From the cell containing the given text, extract its center point as [X, Y] coordinate. 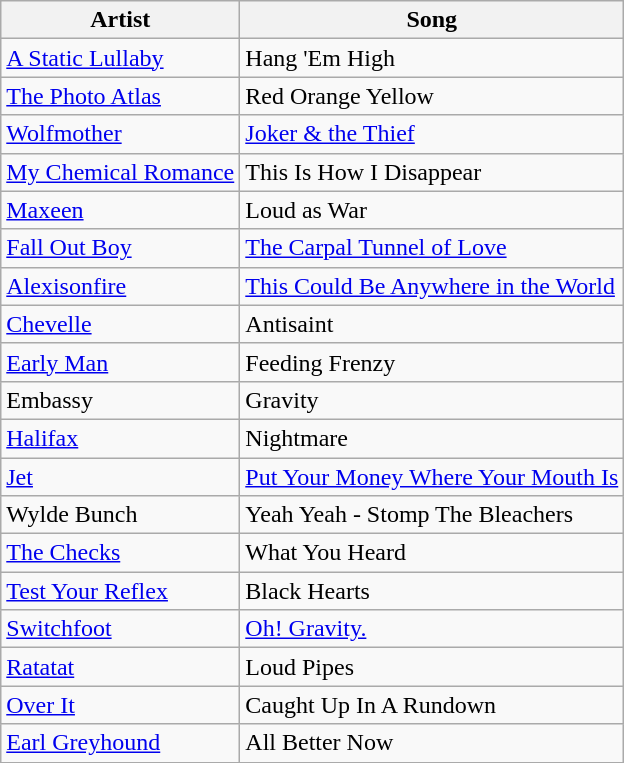
Test Your Reflex [120, 591]
The Checks [120, 553]
Wylde Bunch [120, 515]
Earl Greyhound [120, 743]
Embassy [120, 400]
Feeding Frenzy [432, 362]
Yeah Yeah - Stomp The Bleachers [432, 515]
Black Hearts [432, 591]
Gravity [432, 400]
Wolfmother [120, 134]
Switchfoot [120, 629]
My Chemical Romance [120, 172]
Jet [120, 477]
The Carpal Tunnel of Love [432, 248]
Halifax [120, 438]
Early Man [120, 362]
This Could Be Anywhere in the World [432, 286]
Caught Up In A Rundown [432, 705]
Song [432, 20]
Nightmare [432, 438]
Maxeen [120, 210]
A Static Lullaby [120, 58]
Hang 'Em High [432, 58]
The Photo Atlas [120, 96]
Chevelle [120, 324]
All Better Now [432, 743]
Joker & the Thief [432, 134]
Loud as War [432, 210]
Alexisonfire [120, 286]
Antisaint [432, 324]
Fall Out Boy [120, 248]
Ratatat [120, 667]
Loud Pipes [432, 667]
This Is How I Disappear [432, 172]
Over It [120, 705]
Oh! Gravity. [432, 629]
Artist [120, 20]
Put Your Money Where Your Mouth Is [432, 477]
What You Heard [432, 553]
Red Orange Yellow [432, 96]
